Capture the cell that displays the provided text and extract its (x, y) central coordinate. 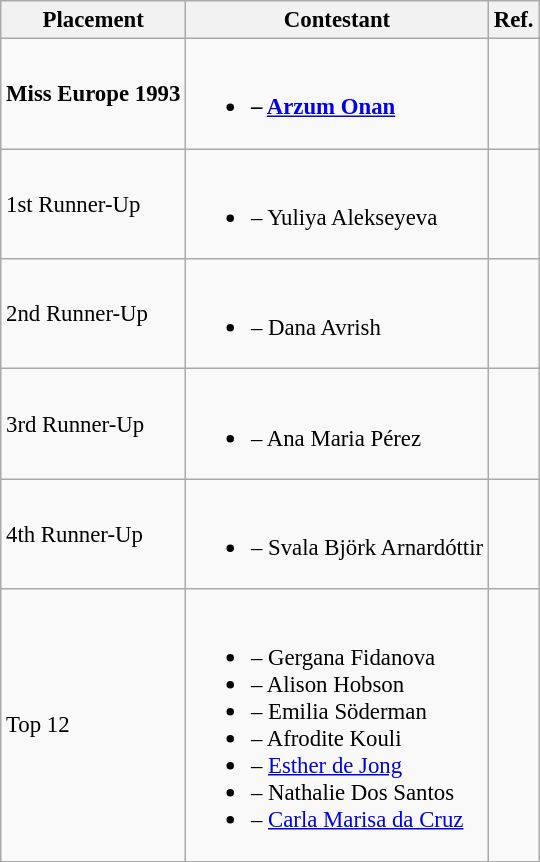
– Arzum Onan (338, 94)
Ref. (513, 20)
Top 12 (94, 725)
Miss Europe 1993 (94, 94)
3rd Runner-Up (94, 424)
– Svala Björk Arnardóttir (338, 534)
1st Runner-Up (94, 204)
4th Runner-Up (94, 534)
2nd Runner-Up (94, 314)
– Dana Avrish (338, 314)
Contestant (338, 20)
– Ana Maria Pérez (338, 424)
– Gergana Fidanova – Alison Hobson – Emilia Söderman – Afrodite Kouli – Esther de Jong – Nathalie Dos Santos – Carla Marisa da Cruz (338, 725)
– Yuliya Alekseyeva (338, 204)
Placement (94, 20)
